Return the [X, Y] coordinate for the center point of the cell that contains the specified text.  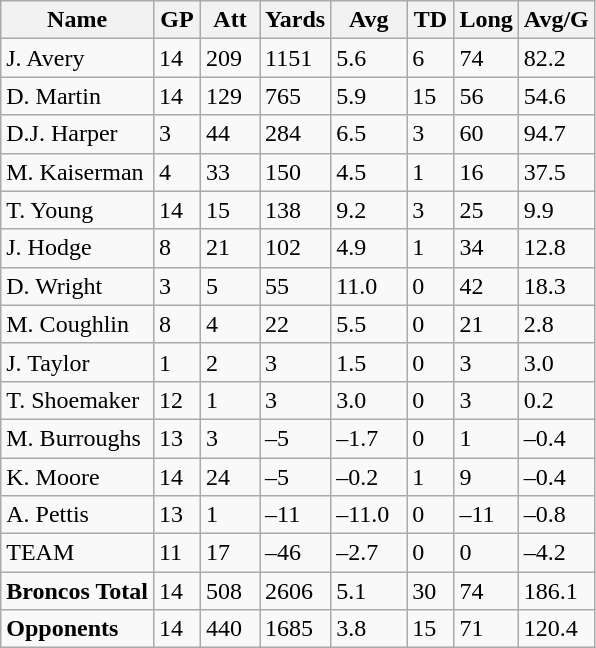
–0.2 [369, 477]
–46 [296, 553]
30 [430, 591]
D.J. Harper [78, 134]
5.5 [369, 324]
508 [230, 591]
9.2 [369, 210]
6.5 [369, 134]
D. Wright [78, 286]
6 [430, 58]
1685 [296, 629]
Avg/G [556, 20]
4.9 [369, 248]
17 [230, 553]
9 [486, 477]
T. Shoemaker [78, 400]
–4.2 [556, 553]
2.8 [556, 324]
Long [486, 20]
11 [176, 553]
129 [230, 96]
0.2 [556, 400]
2606 [296, 591]
M. Burroughs [78, 438]
55 [296, 286]
440 [230, 629]
33 [230, 172]
16 [486, 172]
22 [296, 324]
–2.7 [369, 553]
42 [486, 286]
5.9 [369, 96]
Name [78, 20]
5 [230, 286]
94.7 [556, 134]
24 [230, 477]
T. Young [78, 210]
56 [486, 96]
12 [176, 400]
Yards [296, 20]
44 [230, 134]
D. Martin [78, 96]
60 [486, 134]
M. Kaiserman [78, 172]
150 [296, 172]
1.5 [369, 362]
J. Taylor [78, 362]
3.8 [369, 629]
1151 [296, 58]
186.1 [556, 591]
Att [230, 20]
9.9 [556, 210]
765 [296, 96]
A. Pettis [78, 515]
18.3 [556, 286]
12.8 [556, 248]
284 [296, 134]
11.0 [369, 286]
71 [486, 629]
4.5 [369, 172]
138 [296, 210]
25 [486, 210]
5.6 [369, 58]
K. Moore [78, 477]
–11.0 [369, 515]
82.2 [556, 58]
J. Hodge [78, 248]
Avg [369, 20]
120.4 [556, 629]
Opponents [78, 629]
TD [430, 20]
2 [230, 362]
–1.7 [369, 438]
M. Coughlin [78, 324]
37.5 [556, 172]
54.6 [556, 96]
209 [230, 58]
102 [296, 248]
GP [176, 20]
34 [486, 248]
J. Avery [78, 58]
5.1 [369, 591]
Broncos Total [78, 591]
TEAM [78, 553]
–0.8 [556, 515]
